Determine the [x, y] coordinate at the center of the cell enclosing the given text.  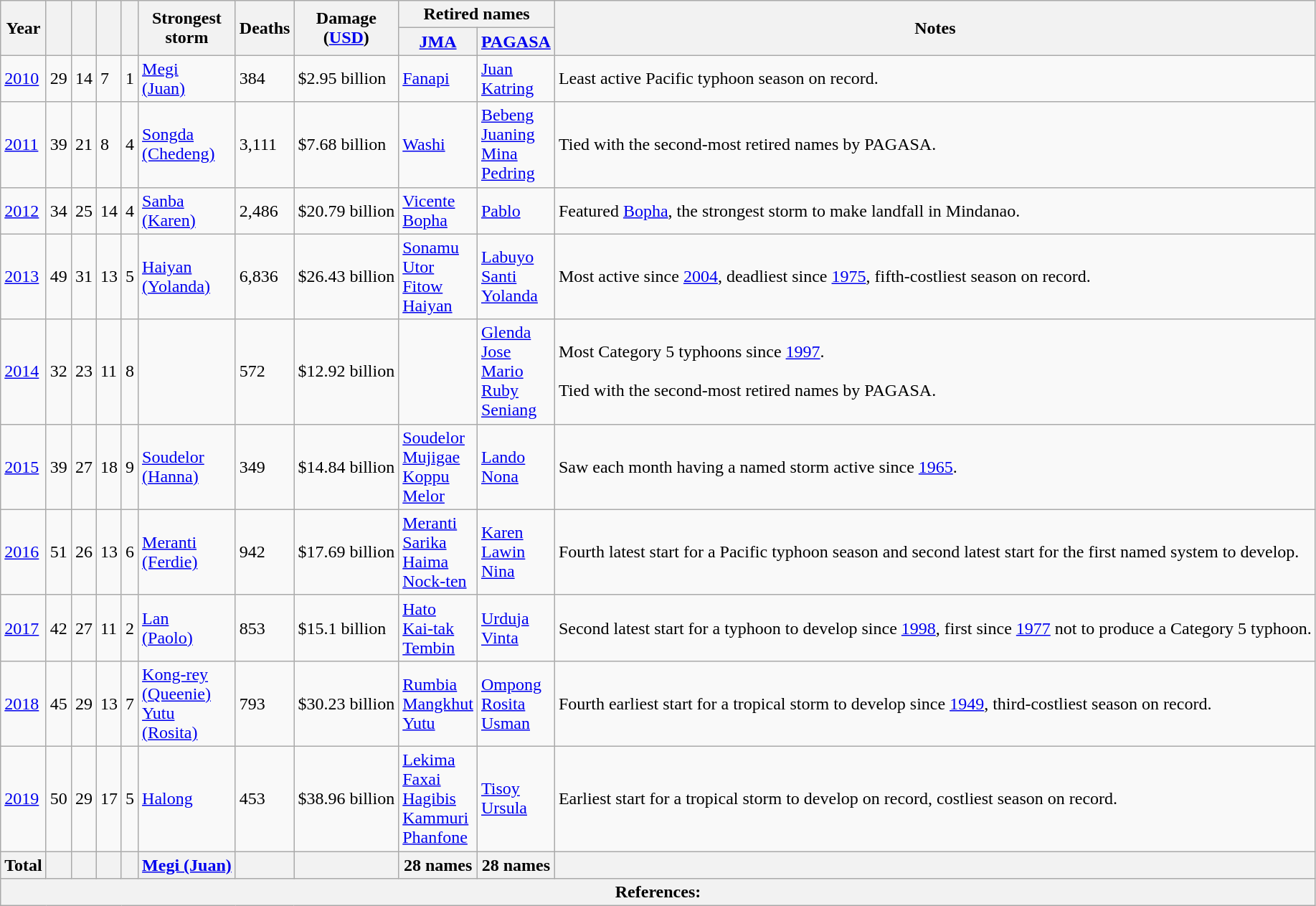
349 [265, 466]
Karen Lawin Nina [516, 552]
Strongeststorm [187, 28]
23 [83, 372]
32 [59, 372]
Juan Katring [516, 79]
50 [59, 798]
Retired names [477, 14]
$2.95 billion [346, 79]
572 [265, 372]
Total [24, 864]
Hato Kai-tak Tembin [438, 628]
Earliest start for a tropical storm to develop on record, costliest season on record. [935, 798]
$20.79 billion [346, 211]
3,111 [265, 145]
Saw each month having a named storm active since 1965. [935, 466]
$26.43 billion [346, 277]
2014 [24, 372]
2013 [24, 277]
2017 [24, 628]
Sanba(Karen) [187, 211]
Lan(Paolo) [187, 628]
Vicente Bopha [438, 211]
Notes [935, 28]
$15.1 billion [346, 628]
2018 [24, 703]
18 [109, 466]
Lekima Faxai Hagibis Kammuri Phanfone [438, 798]
$14.84 billion [346, 466]
$7.68 billion [346, 145]
Fourth earliest start for a tropical storm to develop since 1949, third-costliest season on record. [935, 703]
2019 [24, 798]
Haiyan(Yolanda) [187, 277]
Washi [438, 145]
Labuyo Santi Yolanda [516, 277]
Meranti Sarika Haima Nock-ten [438, 552]
Glenda Jose Mario Ruby Seniang [516, 372]
$38.96 billion [346, 798]
References: [658, 892]
Sonamu Utor Fitow Haiyan [438, 277]
Meranti(Ferdie) [187, 552]
$30.23 billion [346, 703]
Tisoy Ursula [516, 798]
Ompong Rosita Usman [516, 703]
2012 [24, 211]
Soudelor(Hanna) [187, 466]
34 [59, 211]
Most Category 5 typhoons since 1997.Tied with the second-most retired names by PAGASA. [935, 372]
Rumbia Mangkhut Yutu [438, 703]
1 [129, 79]
Lando Nona [516, 466]
Featured Bopha, the strongest storm to make landfall in Mindanao. [935, 211]
JMA [438, 42]
2011 [24, 145]
Bebeng Juaning Mina Pedring [516, 145]
Urduja Vinta [516, 628]
45 [59, 703]
942 [265, 552]
6,836 [265, 277]
21 [83, 145]
853 [265, 628]
2010 [24, 79]
Songda(Chedeng) [187, 145]
Most active since 2004, deadliest since 1975, fifth-costliest season on record. [935, 277]
Megi (Juan) [187, 864]
2015 [24, 466]
2016 [24, 552]
Second latest start for a typhoon to develop since 1998, first since 1977 not to produce a Category 5 typhoon. [935, 628]
Kong-rey(Queenie) Yutu(Rosita) [187, 703]
453 [265, 798]
2,486 [265, 211]
51 [59, 552]
6 [129, 552]
384 [265, 79]
$12.92 billion [346, 372]
Soudelor Mujigae Koppu Melor [438, 466]
Megi(Juan) [187, 79]
793 [265, 703]
2 [129, 628]
49 [59, 277]
Pablo [516, 211]
Fourth latest start for a Pacific typhoon season and second latest start for the first named system to develop. [935, 552]
Least active Pacific typhoon season on record. [935, 79]
17 [109, 798]
Deaths [265, 28]
Fanapi [438, 79]
26 [83, 552]
PAGASA [516, 42]
Halong [187, 798]
25 [83, 211]
Year [24, 28]
$17.69 billion [346, 552]
42 [59, 628]
9 [129, 466]
Tied with the second-most retired names by PAGASA. [935, 145]
Damage(USD) [346, 28]
31 [83, 277]
